Scan for the cell matching the given text and deliver its [X, Y] coordinate at center. 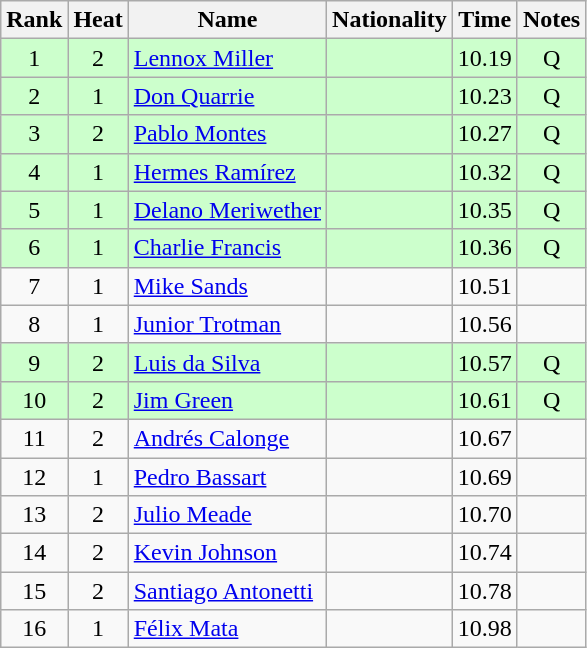
Charlie Francis [227, 248]
Junior Trotman [227, 324]
9 [34, 362]
11 [34, 438]
Delano Meriwether [227, 210]
6 [34, 248]
10.74 [484, 553]
10.70 [484, 515]
Kevin Johnson [227, 553]
10.27 [484, 134]
10.67 [484, 438]
Félix Mata [227, 629]
Don Quarrie [227, 96]
7 [34, 286]
3 [34, 134]
Jim Green [227, 400]
5 [34, 210]
8 [34, 324]
Pedro Bassart [227, 477]
10.32 [484, 172]
10.23 [484, 96]
Hermes Ramírez [227, 172]
10.69 [484, 477]
Name [227, 20]
14 [34, 553]
Santiago Antonetti [227, 591]
Pablo Montes [227, 134]
10.98 [484, 629]
12 [34, 477]
Notes [551, 20]
15 [34, 591]
10.56 [484, 324]
10.51 [484, 286]
10 [34, 400]
10.61 [484, 400]
10.36 [484, 248]
Lennox Miller [227, 58]
Heat [98, 20]
10.19 [484, 58]
10.35 [484, 210]
Luis da Silva [227, 362]
Mike Sands [227, 286]
16 [34, 629]
Julio Meade [227, 515]
Rank [34, 20]
10.57 [484, 362]
Andrés Calonge [227, 438]
Time [484, 20]
4 [34, 172]
10.78 [484, 591]
Nationality [390, 20]
13 [34, 515]
